Determine the [X, Y] coordinate at the center of the cell enclosing the given text.  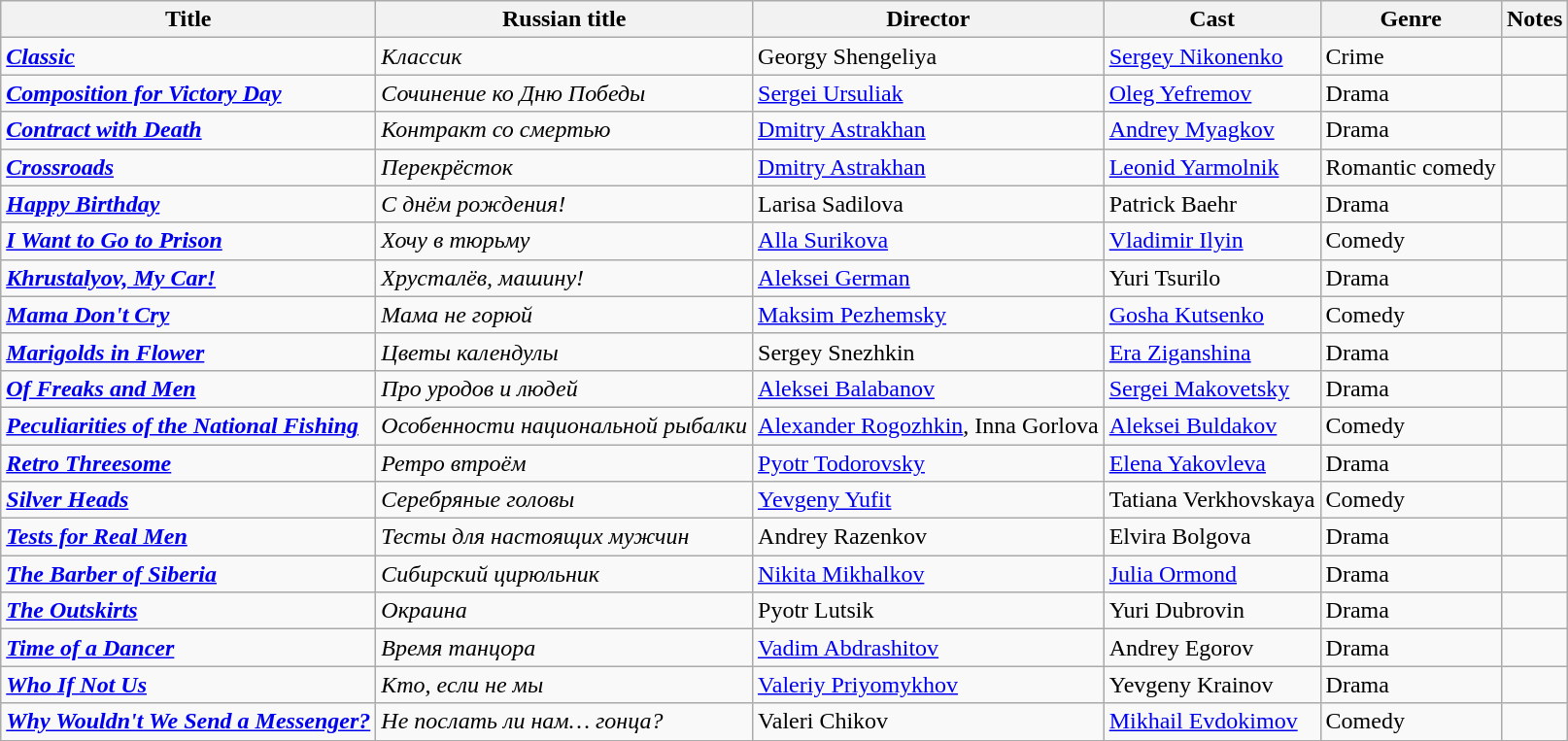
Director [929, 19]
Crossroads [188, 167]
Мама не горюй [564, 315]
С днём рождения! [564, 204]
Classic [188, 56]
Vadim Abdrashitov [929, 648]
Pyotr Lutsik [929, 611]
Title [188, 19]
Larisa Sadilova [929, 204]
Время танцора [564, 648]
Romantic comedy [1411, 167]
Retro Threesome [188, 463]
Ретро втроём [564, 463]
Кто, если не мы [564, 685]
Maksim Pezhemsky [929, 315]
Gosha Kutsenko [1212, 315]
Mama Don't Cry [188, 315]
Patrick Baehr [1212, 204]
Peculiarities of the National Fishing [188, 425]
Aleksei Buldakov [1212, 425]
Sergei Ursuliak [929, 93]
Cast [1212, 19]
Yuri Tsurilo [1212, 278]
Andrey Razenkov [929, 537]
Elena Yakovleva [1212, 463]
Yevgeny Krainov [1212, 685]
The Outskirts [188, 611]
Хочу в тюрьму [564, 241]
Oleg Yefremov [1212, 93]
Sergey Snezhkin [929, 352]
Time of a Dancer [188, 648]
Crime [1411, 56]
Genre [1411, 19]
Aleksei Balabanov [929, 388]
Elvira Bolgova [1212, 537]
Перекрёсток [564, 167]
Tests for Real Men [188, 537]
Notes [1534, 19]
The Barber of Siberia [188, 574]
Mikhail Evdokimov [1212, 722]
Pyotr Todorovsky [929, 463]
Окраина [564, 611]
Contract with Death [188, 130]
Хрусталёв, машину! [564, 278]
Yuri Dubrovin [1212, 611]
Leonid Yarmolnik [1212, 167]
Silver Heads [188, 500]
Valeriy Priyomykhov [929, 685]
Особенности национальной рыбалки [564, 425]
Классик [564, 56]
Не послать ли нам… гонца? [564, 722]
Sergei Makovetsky [1212, 388]
I Want to Go to Prison [188, 241]
Andrey Myagkov [1212, 130]
Sergey Nikonenko [1212, 56]
Про уродов и людей [564, 388]
Тесты для настоящих мужчин [564, 537]
Georgy Shengeliya [929, 56]
Серебряные головы [564, 500]
Aleksei German [929, 278]
Alexander Rogozhkin, Inna Gorlova [929, 425]
Andrey Egorov [1212, 648]
Happy Birthday [188, 204]
Nikita Mikhalkov [929, 574]
Marigolds in Flower [188, 352]
Who If Not Us [188, 685]
Valeri Chikov [929, 722]
Контракт со смертью [564, 130]
Of Freaks and Men [188, 388]
Сибирский цирюльник [564, 574]
Why Wouldn't We Send a Messenger? [188, 722]
Yevgeny Yufit [929, 500]
Tatiana Verkhovskaya [1212, 500]
Julia Ormond [1212, 574]
Composition for Victory Day [188, 93]
Vladimir Ilyin [1212, 241]
Alla Surikova [929, 241]
Khrustalyov, My Car! [188, 278]
Сочинение ко Дню Победы [564, 93]
Russian title [564, 19]
Цветы календулы [564, 352]
Era Ziganshina [1212, 352]
